Locate the cell with the specified text and output its [x, y] center coordinate. 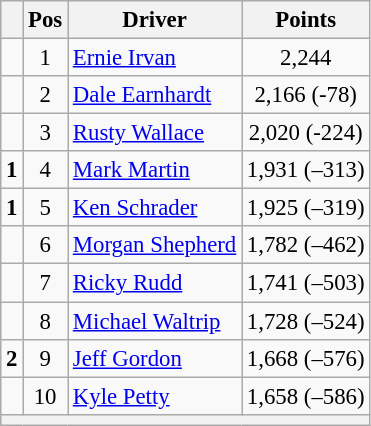
Michael Waltrip [155, 321]
4 [46, 170]
7 [46, 283]
1,728 (–524) [306, 321]
Dale Earnhardt [155, 95]
1,658 (–586) [306, 396]
Ernie Irvan [155, 58]
2,020 (-224) [306, 133]
1,931 (–313) [306, 170]
Ken Schrader [155, 208]
6 [46, 245]
Pos [46, 20]
1,668 (–576) [306, 358]
9 [46, 358]
Driver [155, 20]
Ricky Rudd [155, 283]
5 [46, 208]
1,782 (–462) [306, 245]
10 [46, 396]
Mark Martin [155, 170]
1,741 (–503) [306, 283]
Morgan Shepherd [155, 245]
2,166 (-78) [306, 95]
3 [46, 133]
Rusty Wallace [155, 133]
8 [46, 321]
1,925 (–319) [306, 208]
Kyle Petty [155, 396]
2,244 [306, 58]
Jeff Gordon [155, 358]
Points [306, 20]
